Return (x, y) of the center of cell containing provided text 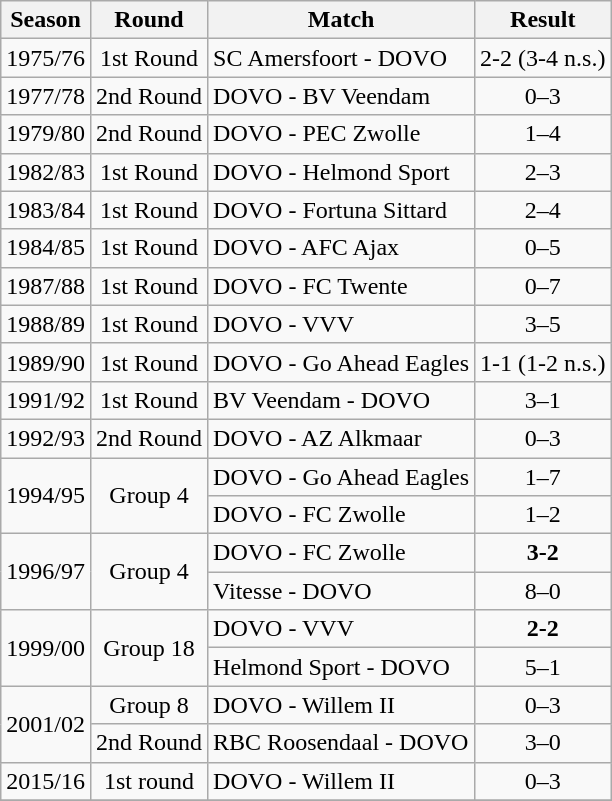
1979/80 (46, 134)
Result (543, 20)
1-1 (1-2 n.s.) (543, 362)
Season (46, 20)
1988/89 (46, 324)
1–4 (543, 134)
DOVO - Helmond Sport (342, 172)
2015/16 (46, 781)
3–5 (543, 324)
3–0 (543, 743)
2001/02 (46, 724)
1983/84 (46, 210)
DOVO - PEC Zwolle (342, 134)
2–4 (543, 210)
1989/90 (46, 362)
Helmond Sport - DOVO (342, 667)
2–3 (543, 172)
DOVO - Fortuna Sittard (342, 210)
3-2 (543, 553)
1975/76 (46, 58)
1977/78 (46, 96)
Match (342, 20)
DOVO - BV Veendam (342, 96)
1984/85 (46, 248)
DOVO - AZ Alkmaar (342, 438)
3–1 (543, 400)
1st round (148, 781)
Group 8 (148, 705)
BV Veendam - DOVO (342, 400)
1996/97 (46, 572)
5–1 (543, 667)
0–5 (543, 248)
Round (148, 20)
8–0 (543, 591)
2-2 (543, 629)
RBC Roosendaal - DOVO (342, 743)
Vitesse - DOVO (342, 591)
1994/95 (46, 496)
DOVO - FC Twente (342, 286)
1982/83 (46, 172)
DOVO - AFC Ajax (342, 248)
2-2 (3-4 n.s.) (543, 58)
1992/93 (46, 438)
SC Amersfoort - DOVO (342, 58)
1987/88 (46, 286)
Group 18 (148, 648)
1999/00 (46, 648)
1991/92 (46, 400)
0–7 (543, 286)
1–2 (543, 515)
1–7 (543, 477)
